Locate the cell with the specified text and output its [x, y] center coordinate. 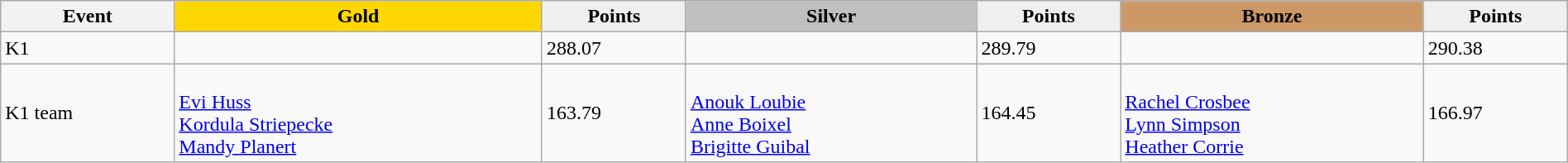
K1 team [88, 113]
Gold [359, 17]
Rachel CrosbeeLynn SimpsonHeather Corrie [1272, 113]
288.07 [614, 48]
163.79 [614, 113]
K1 [88, 48]
Bronze [1272, 17]
Silver [830, 17]
166.97 [1495, 113]
164.45 [1049, 113]
290.38 [1495, 48]
Evi HussKordula StriepeckeMandy Planert [359, 113]
Anouk LoubieAnne BoixelBrigitte Guibal [830, 113]
Event [88, 17]
289.79 [1049, 48]
